Identify which cell holds the provided text, then report its [x, y] central coordinate. 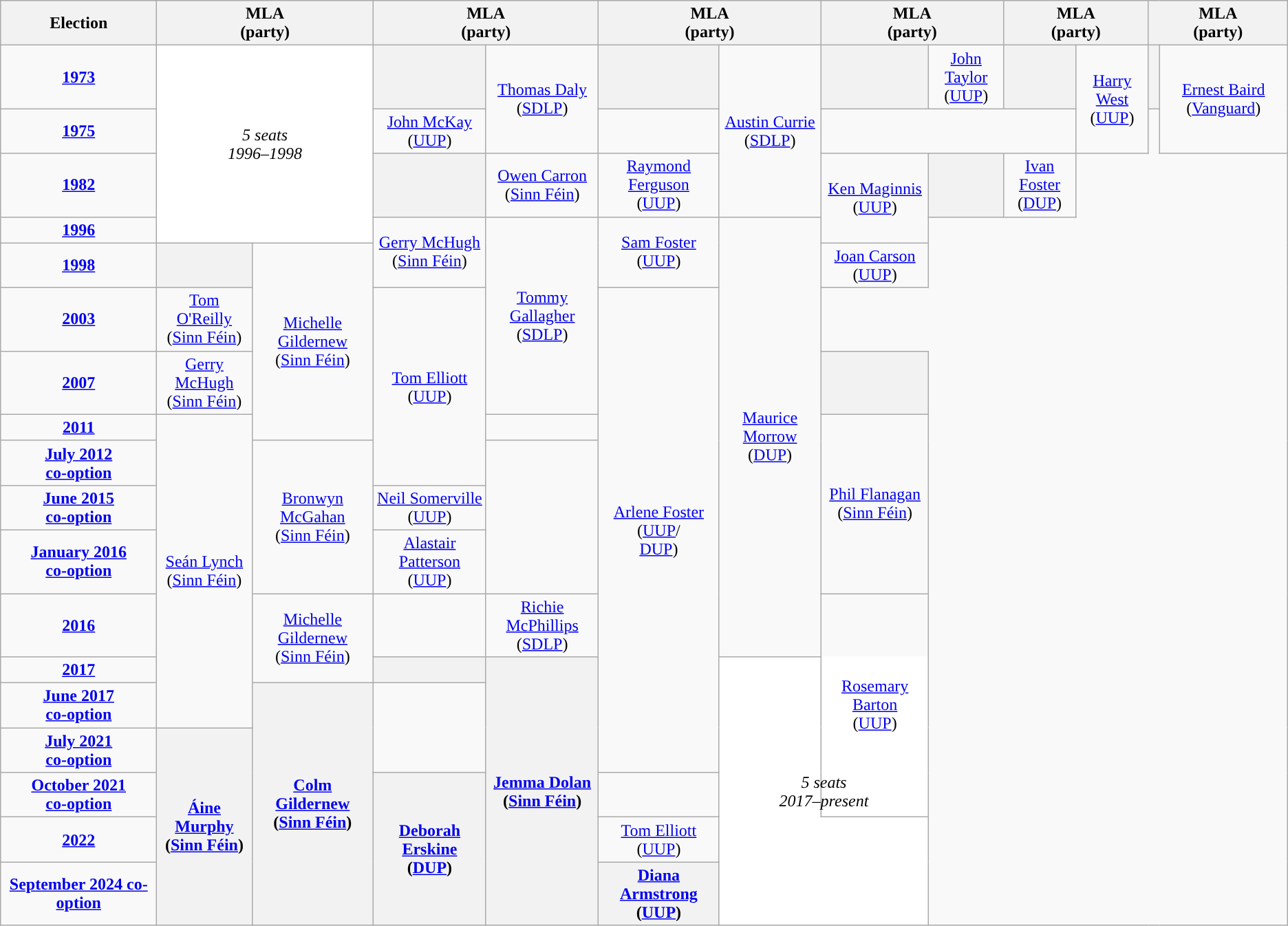
2017 [78, 670]
1982 [78, 185]
Ivan Foster(DUP) [1039, 185]
Seán Lynch(Sinn Féin) [204, 571]
October 2021co-option [78, 795]
Rosemary Barton(UUP) [875, 704]
Thomas Daly(SDLP) [542, 99]
January 2016co-option [78, 561]
1996 [78, 230]
Sam Foster(UUP) [659, 252]
Raymond Ferguson(UUP) [659, 185]
June 2015co-option [78, 508]
Election [78, 23]
Neil Somerville(UUP) [430, 508]
Harry West(UUP) [1113, 99]
2022 [78, 839]
Alastair Patterson(UUP) [430, 561]
1975 [78, 131]
Phil Flanagan(Sinn Féin) [875, 504]
Ken Maginnis(UUP) [875, 198]
Deborah Erskine(DUP) [430, 849]
Arlene Foster(UUP/DUP) [659, 530]
1998 [78, 266]
2003 [78, 319]
Joan Carson(UUP) [875, 266]
Bronwyn McGahan(Sinn Féin) [312, 517]
Tom O'Reilly(Sinn Féin) [204, 319]
2011 [78, 427]
July 2021co-option [78, 750]
July 2012co-option [78, 462]
Richie McPhillips(SDLP) [542, 625]
John McKay(UUP) [430, 131]
5 seats2017–present [824, 791]
Ernest Baird(Vanguard) [1223, 99]
Áine Murphy(Sinn Féin) [204, 827]
Colm Gildernew(Sinn Féin) [312, 804]
2007 [78, 383]
2016 [78, 625]
Jemma Dolan(Sinn Féin) [542, 791]
5 seats1996–1998 [266, 144]
Diana Armstrong(UUP) [659, 894]
September 2024 co-option [78, 894]
Tommy Gallagher(SDLP) [542, 315]
Owen Carron(Sinn Féin) [542, 185]
John Taylor(UUP) [966, 77]
1973 [78, 77]
June 2017co-option [78, 706]
Austin Currie(SDLP) [770, 131]
Maurice Morrow(DUP) [770, 437]
